Return the [X, Y] coordinate for the center point of the cell that contains the specified text.  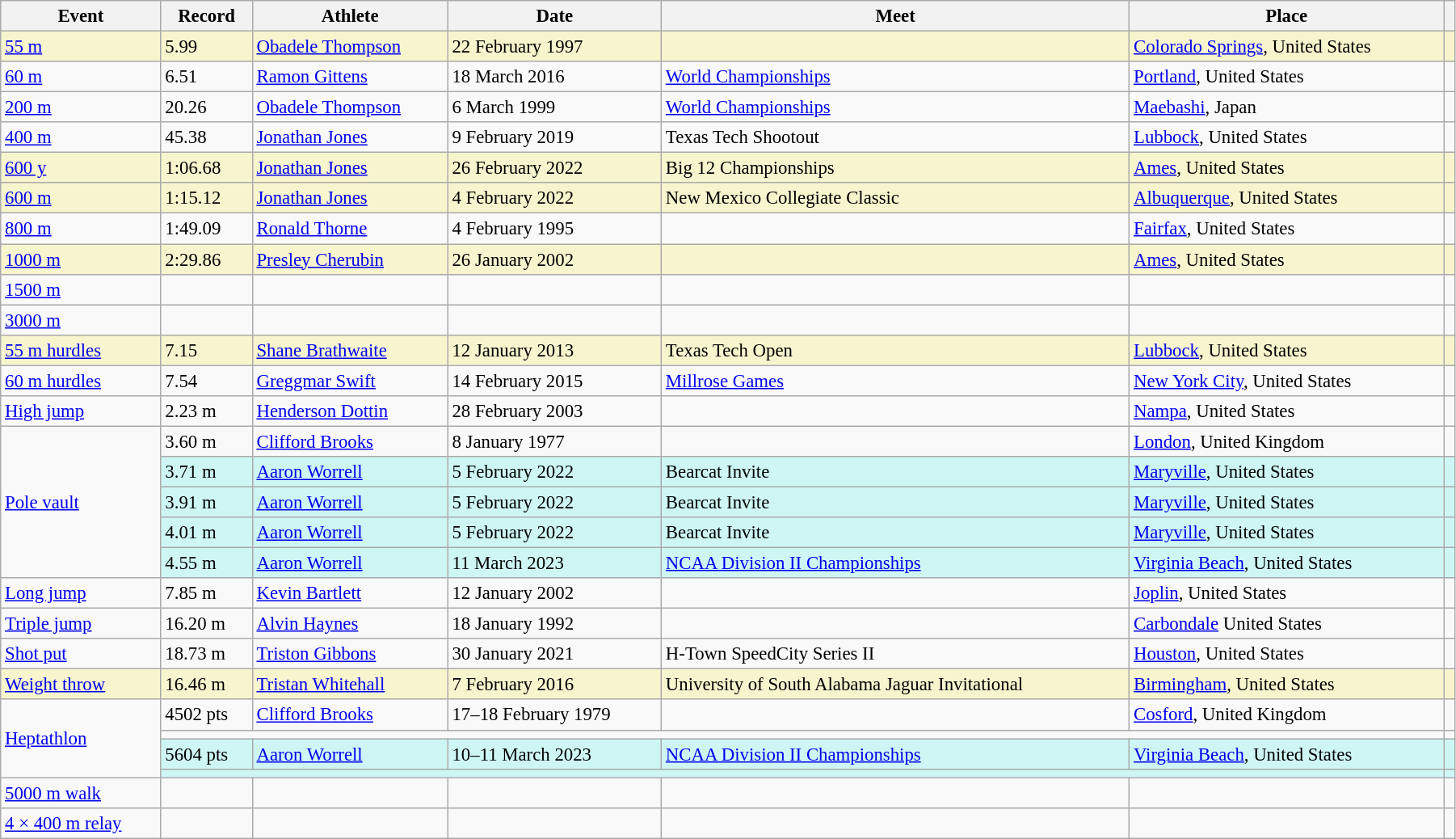
10–11 March 2023 [554, 754]
22 February 1997 [554, 47]
Texas Tech Open [895, 350]
Nampa, United States [1286, 411]
16.46 m [207, 685]
Triston Gibbons [350, 654]
Presley Cherubin [350, 259]
Place [1286, 16]
14 February 2015 [554, 381]
Weight throw [81, 685]
Maebashi, Japan [1286, 108]
Record [207, 16]
3000 m [81, 320]
Ronald Thorne [350, 229]
1000 m [81, 259]
16.20 m [207, 624]
4502 pts [207, 715]
Heptathlon [81, 739]
Albuquerque, United States [1286, 198]
55 m [81, 47]
400 m [81, 137]
Millrose Games [895, 381]
5604 pts [207, 754]
Joplin, United States [1286, 593]
4 February 1995 [554, 229]
Ramon Gittens [350, 77]
Tristan Whitehall [350, 685]
Event [81, 16]
Shane Brathwaite [350, 350]
26 January 2002 [554, 259]
4.01 m [207, 533]
45.38 [207, 137]
Long jump [81, 593]
Kevin Bartlett [350, 593]
Texas Tech Shootout [895, 137]
60 m [81, 77]
H-Town SpeedCity Series II [895, 654]
Athlete [350, 16]
Houston, United States [1286, 654]
Shot put [81, 654]
6.51 [207, 77]
600 y [81, 168]
8 January 1977 [554, 441]
Henderson Dottin [350, 411]
7.85 m [207, 593]
New Mexico Collegiate Classic [895, 198]
55 m hurdles [81, 350]
7.15 [207, 350]
1500 m [81, 289]
High jump [81, 411]
Pole vault [81, 502]
200 m [81, 108]
Alvin Haynes [350, 624]
600 m [81, 198]
9 February 2019 [554, 137]
20.26 [207, 108]
University of South Alabama Jaguar Invitational [895, 685]
18.73 m [207, 654]
Portland, United States [1286, 77]
London, United Kingdom [1286, 441]
5.99 [207, 47]
1:06.68 [207, 168]
28 February 2003 [554, 411]
1:15.12 [207, 198]
26 February 2022 [554, 168]
4.55 m [207, 563]
60 m hurdles [81, 381]
18 January 1992 [554, 624]
800 m [81, 229]
12 January 2002 [554, 593]
3.60 m [207, 441]
3.91 m [207, 502]
Fairfax, United States [1286, 229]
Triple jump [81, 624]
30 January 2021 [554, 654]
Greggmar Swift [350, 381]
Big 12 Championships [895, 168]
18 March 2016 [554, 77]
1:49.09 [207, 229]
Colorado Springs, United States [1286, 47]
Meet [895, 16]
3.71 m [207, 472]
4 February 2022 [554, 198]
New York City, United States [1286, 381]
Birmingham, United States [1286, 685]
2.23 m [207, 411]
2:29.86 [207, 259]
Date [554, 16]
5000 m walk [81, 793]
17–18 February 1979 [554, 715]
7 February 2016 [554, 685]
7.54 [207, 381]
Cosford, United Kingdom [1286, 715]
12 January 2013 [554, 350]
Carbondale United States [1286, 624]
6 March 1999 [554, 108]
4 × 400 m relay [81, 824]
11 March 2023 [554, 563]
